Identify which cell holds the provided text, then report its (X, Y) central coordinate. 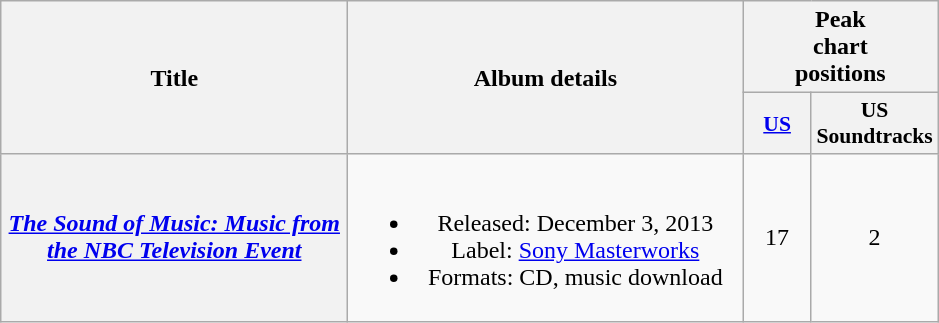
US (777, 124)
Released: December 3, 2013Label: Sony MasterworksFormats: CD, music download (546, 238)
2 (874, 238)
17 (777, 238)
Title (174, 78)
The Sound of Music: Music from the NBC Television Event (174, 238)
Album details (546, 78)
Peakchartpositions (840, 47)
USSoundtracks (874, 124)
